Extract the (X, Y) coordinate from the center of the cell holding the provided text.  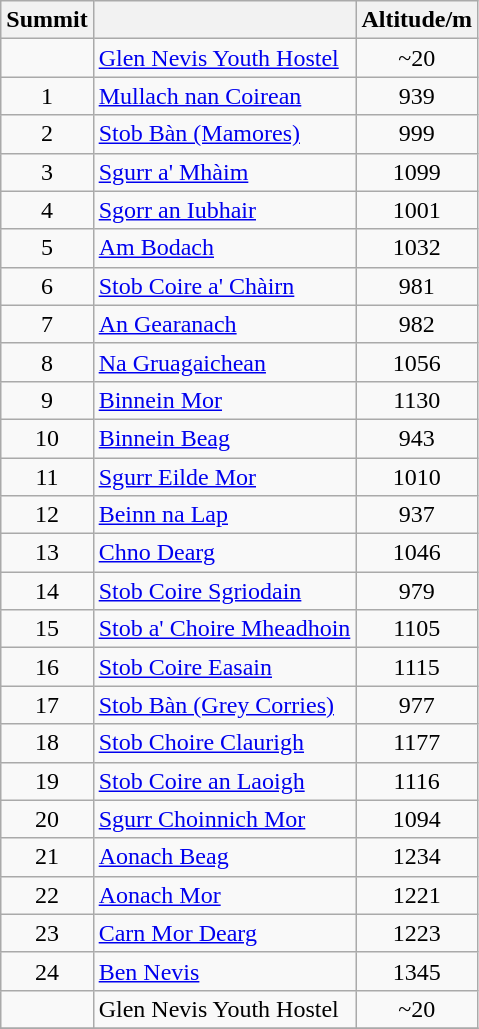
939 (417, 96)
1010 (417, 477)
Stob a' Choire Mheadhoin (224, 629)
1115 (417, 667)
14 (47, 591)
12 (47, 515)
Stob Bàn (Grey Corries) (224, 705)
1105 (417, 629)
Altitude/m (417, 20)
1 (47, 96)
981 (417, 286)
Aonach Beag (224, 857)
An Gearanach (224, 324)
Carn Mor Dearg (224, 933)
982 (417, 324)
1001 (417, 210)
24 (47, 971)
Stob Coire a' Chàirn (224, 286)
1032 (417, 248)
Chno Dearg (224, 553)
Sgorr an Iubhair (224, 210)
Beinn na Lap (224, 515)
17 (47, 705)
Aonach Mor (224, 895)
1221 (417, 895)
Stob Coire Easain (224, 667)
1223 (417, 933)
Stob Coire Sgriodain (224, 591)
21 (47, 857)
937 (417, 515)
1094 (417, 819)
13 (47, 553)
Stob Bàn (Mamores) (224, 134)
4 (47, 210)
979 (417, 591)
22 (47, 895)
Stob Choire Claurigh (224, 743)
7 (47, 324)
Na Gruagaichean (224, 362)
16 (47, 667)
18 (47, 743)
8 (47, 362)
15 (47, 629)
1099 (417, 172)
3 (47, 172)
1130 (417, 400)
Sgurr a' Mhàim (224, 172)
Am Bodach (224, 248)
2 (47, 134)
Sgurr Choinnich Mor (224, 819)
Ben Nevis (224, 971)
10 (47, 438)
20 (47, 819)
Summit (47, 20)
1177 (417, 743)
5 (47, 248)
977 (417, 705)
999 (417, 134)
Binnein Mor (224, 400)
9 (47, 400)
1056 (417, 362)
Stob Coire an Laoigh (224, 781)
1046 (417, 553)
1345 (417, 971)
23 (47, 933)
6 (47, 286)
Mullach nan Coirean (224, 96)
11 (47, 477)
19 (47, 781)
1116 (417, 781)
1234 (417, 857)
Binnein Beag (224, 438)
943 (417, 438)
Sgurr Eilde Mor (224, 477)
